Find where the given text appears and provide that cell's center as (x, y) coordinate. 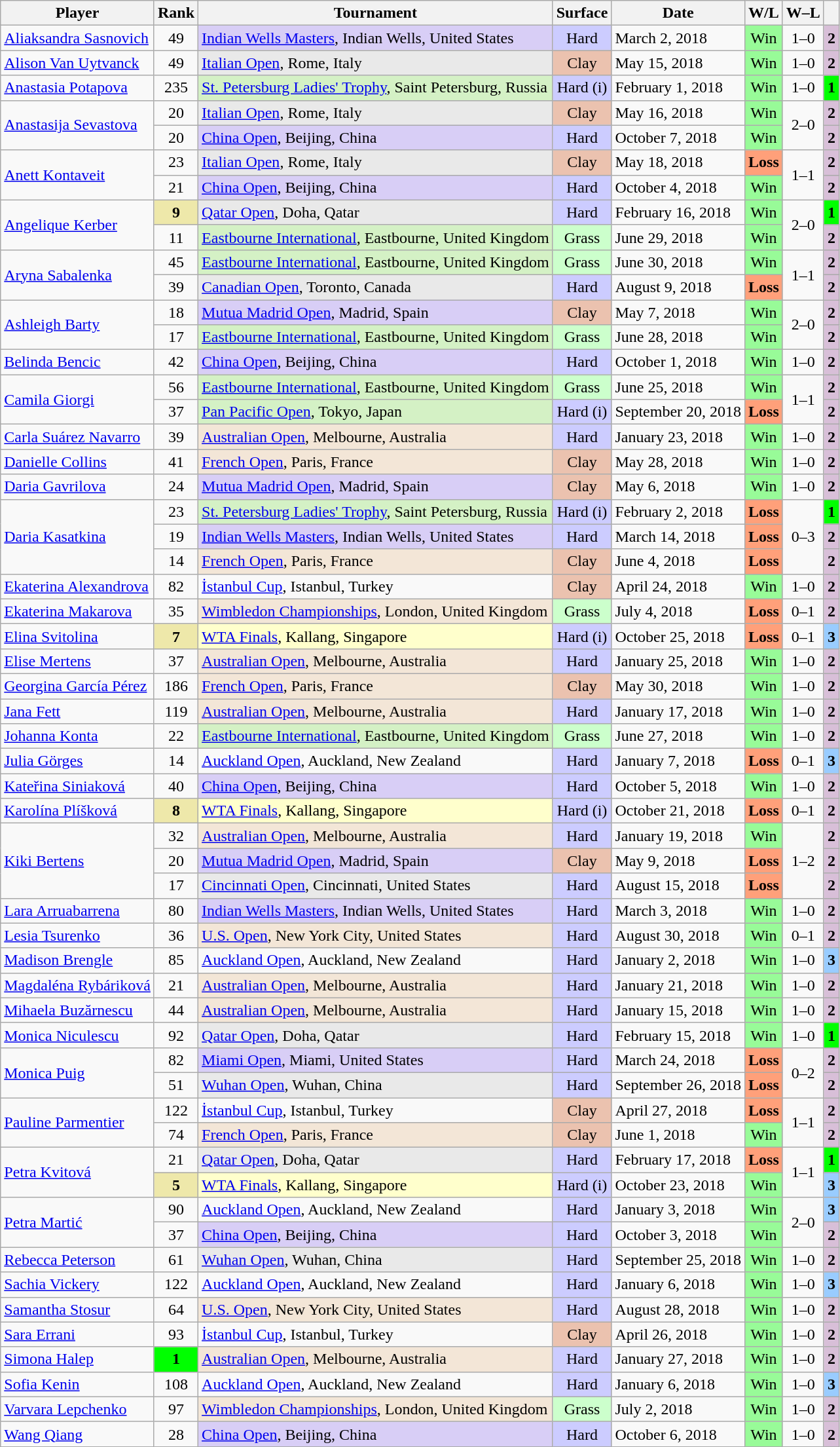
19 (175, 536)
January 15, 2018 (678, 1010)
5 (175, 1185)
Magdaléna Rybáriková (77, 985)
Carla Suárez Navarro (77, 437)
October 6, 2018 (678, 1434)
January 19, 2018 (678, 836)
September 20, 2018 (678, 412)
32 (175, 836)
March 2, 2018 (678, 38)
Monica Niculescu (77, 1035)
0–3 (803, 536)
June 1, 2018 (678, 1135)
97 (175, 1409)
January 2, 2018 (678, 960)
80 (175, 911)
36 (175, 935)
Kiki Bertens (77, 861)
Surface (582, 13)
June 27, 2018 (678, 736)
186 (175, 686)
W–L (803, 13)
April 24, 2018 (678, 586)
Sara Errani (77, 1334)
51 (175, 1085)
Cincinnati Open, Cincinnati, United States (376, 886)
Anett Kontaveit (77, 175)
Wang Qiang (77, 1434)
Varvara Lepchenko (77, 1409)
61 (175, 1260)
Aryna Sabalenka (77, 274)
Jana Fett (77, 711)
28 (175, 1434)
Player (77, 13)
35 (175, 611)
11 (175, 237)
Belinda Bencic (77, 362)
August 28, 2018 (678, 1309)
90 (175, 1210)
Johanna Konta (77, 736)
October 23, 2018 (678, 1185)
Daria Kasatkina (77, 536)
Rebecca Peterson (77, 1260)
October 21, 2018 (678, 811)
42 (175, 362)
June 29, 2018 (678, 237)
June 30, 2018 (678, 262)
January 25, 2018 (678, 661)
October 25, 2018 (678, 636)
44 (175, 1010)
1–2 (803, 861)
February 2, 2018 (678, 512)
64 (175, 1309)
Tournament (376, 13)
May 30, 2018 (678, 686)
August 15, 2018 (678, 886)
July 4, 2018 (678, 611)
Karolína Plíšková (77, 811)
March 24, 2018 (678, 1060)
August 9, 2018 (678, 287)
October 7, 2018 (678, 138)
March 3, 2018 (678, 911)
May 7, 2018 (678, 312)
Georgina García Pérez (77, 686)
92 (175, 1035)
May 16, 2018 (678, 113)
Sofia Kenin (77, 1384)
January 7, 2018 (678, 761)
Petra Kvitová (77, 1173)
18 (175, 312)
Camila Giorgi (77, 400)
January 3, 2018 (678, 1210)
85 (175, 960)
Mihaela Buzărnescu (77, 1010)
Samantha Stosur (77, 1309)
September 25, 2018 (678, 1260)
22 (175, 736)
January 21, 2018 (678, 985)
Pan Pacific Open, Tokyo, Japan (376, 412)
May 18, 2018 (678, 162)
Elina Svitolina (77, 636)
Ashleigh Barty (77, 325)
January 23, 2018 (678, 437)
May 6, 2018 (678, 487)
Aliaksandra Sasnovich (77, 38)
40 (175, 786)
Date (678, 13)
56 (175, 387)
Madison Brengle (77, 960)
September 26, 2018 (678, 1085)
119 (175, 711)
Kateřina Siniaková (77, 786)
July 2, 2018 (678, 1409)
May 15, 2018 (678, 63)
Lesia Tsurenko (77, 935)
February 1, 2018 (678, 88)
Danielle Collins (77, 462)
93 (175, 1334)
45 (175, 262)
Angelique Kerber (77, 225)
Anastasia Potapova (77, 88)
March 14, 2018 (678, 536)
Monica Puig (77, 1072)
May 9, 2018 (678, 861)
Lara Arruabarrena (77, 911)
W/L (764, 13)
October 3, 2018 (678, 1235)
Miami Open, Miami, United States (376, 1060)
October 5, 2018 (678, 786)
January 17, 2018 (678, 711)
April 26, 2018 (678, 1334)
Julia Görges (77, 761)
October 1, 2018 (678, 362)
February 15, 2018 (678, 1035)
Pauline Parmentier (77, 1123)
Rank (175, 13)
41 (175, 462)
May 28, 2018 (678, 462)
February 17, 2018 (678, 1160)
Ekaterina Makarova (77, 611)
9 (175, 212)
June 25, 2018 (678, 387)
74 (175, 1135)
108 (175, 1384)
24 (175, 487)
June 4, 2018 (678, 561)
Anastasija Sevastova (77, 125)
April 27, 2018 (678, 1110)
January 27, 2018 (678, 1359)
August 30, 2018 (678, 935)
235 (175, 88)
Canadian Open, Toronto, Canada (376, 287)
June 28, 2018 (678, 337)
February 16, 2018 (678, 212)
Ekaterina Alexandrova (77, 586)
Petra Martić (77, 1222)
Daria Gavrilova (77, 487)
7 (175, 636)
Elise Mertens (77, 661)
October 4, 2018 (678, 187)
Alison Van Uytvanck (77, 63)
0–2 (803, 1072)
Sachia Vickery (77, 1285)
Simona Halep (77, 1359)
8 (175, 811)
